Pinpoint the cell where the given text exists, returning its (x, y) midpoint coordinate. 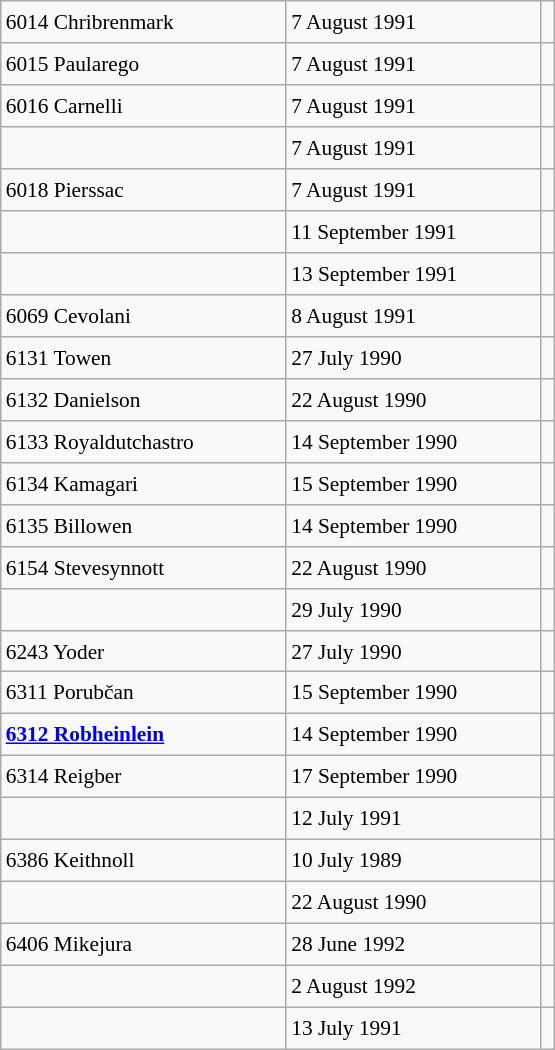
6018 Pierssac (144, 190)
6133 Royaldutchastro (144, 441)
6135 Billowen (144, 525)
11 September 1991 (413, 232)
6069 Cevolani (144, 316)
6016 Carnelli (144, 106)
6131 Towen (144, 358)
29 July 1990 (413, 609)
6014 Chribrenmark (144, 22)
10 July 1989 (413, 861)
13 July 1991 (413, 1028)
6386 Keithnoll (144, 861)
17 September 1990 (413, 777)
6154 Stevesynnott (144, 567)
6311 Porubčan (144, 693)
13 September 1991 (413, 274)
6406 Mikejura (144, 945)
6243 Yoder (144, 651)
6015 Paularego (144, 64)
12 July 1991 (413, 819)
6134 Kamagari (144, 483)
6132 Danielson (144, 399)
6314 Reigber (144, 777)
6312 Robheinlein (144, 735)
8 August 1991 (413, 316)
2 August 1992 (413, 986)
28 June 1992 (413, 945)
